Identify which cell holds the provided text, then report its (x, y) central coordinate. 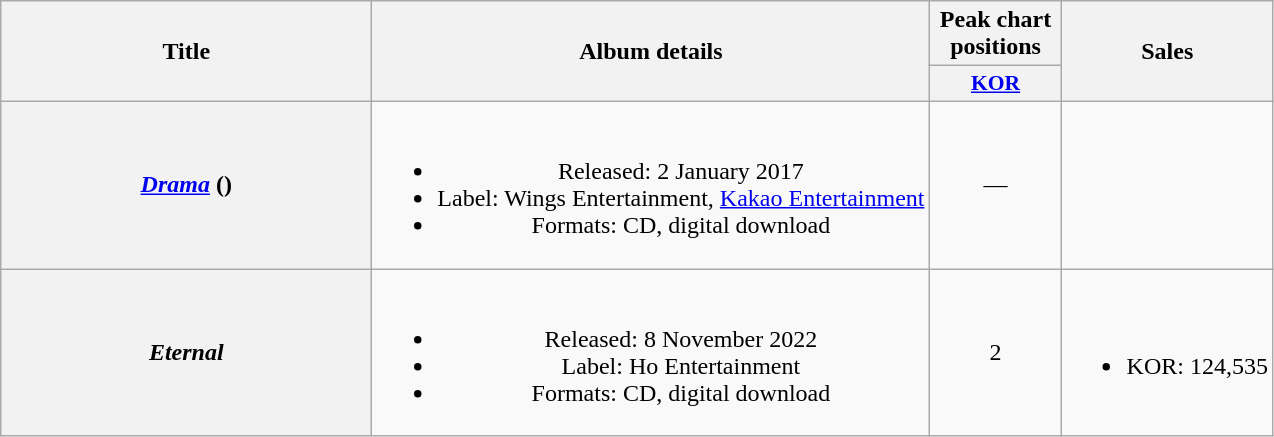
— (996, 184)
Sales (1167, 52)
Eternal (186, 352)
Released: 2 January 2017Label: Wings Entertainment, Kakao EntertainmentFormats: CD, digital download (651, 184)
KOR (996, 84)
Released: 8 November 2022Label: Ho EntertainmentFormats: CD, digital download (651, 352)
Peak chart positions (996, 34)
2 (996, 352)
Album details (651, 52)
KOR: 124,535 (1167, 352)
Title (186, 52)
Drama () (186, 184)
